Locate the cell with the specified text and output its (X, Y) center coordinate. 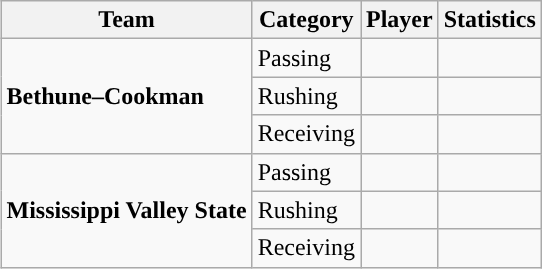
Statistics (490, 20)
Bethune–Cookman (126, 96)
Team (126, 20)
Player (399, 20)
Mississippi Valley State (126, 210)
Category (306, 20)
